Provide the (x, y) coordinate of the cell's center where the given text is located.  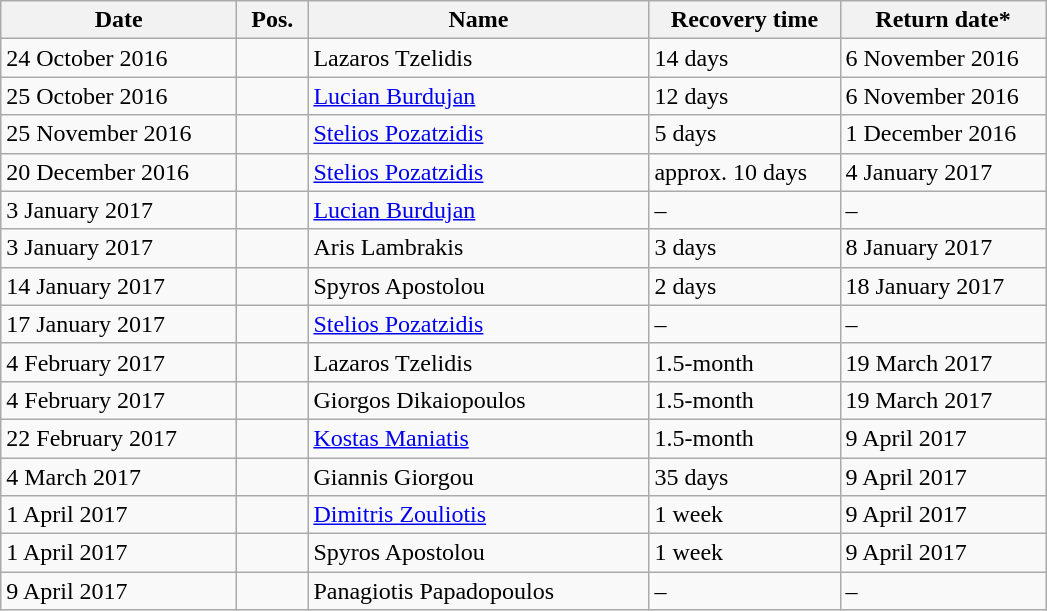
Recovery time (744, 20)
35 days (744, 477)
2 days (744, 286)
25 November 2016 (119, 134)
4 January 2017 (943, 172)
Name (478, 20)
4 March 2017 (119, 477)
22 February 2017 (119, 438)
Giannis Giorgou (478, 477)
12 days (744, 96)
Pos. (272, 20)
14 days (744, 58)
20 December 2016 (119, 172)
24 October 2016 (119, 58)
approx. 10 days (744, 172)
1 December 2016 (943, 134)
Kostas Maniatis (478, 438)
17 January 2017 (119, 324)
3 days (744, 248)
Return date* (943, 20)
5 days (744, 134)
14 January 2017 (119, 286)
Giorgos Dikaiopoulos (478, 400)
Panagiotis Papadopoulos (478, 591)
8 January 2017 (943, 248)
18 January 2017 (943, 286)
Date (119, 20)
25 October 2016 (119, 96)
Dimitris Zouliotis (478, 515)
Aris Lambrakis (478, 248)
